Locate the cell with the specified text and output its [x, y] center coordinate. 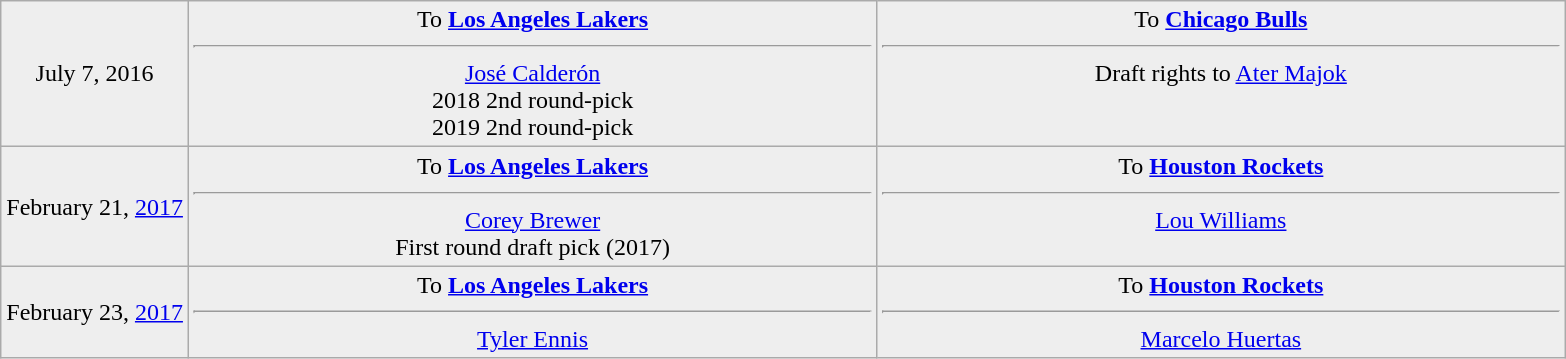
February 23, 2017 [95, 312]
To Los Angeles LakersCorey BrewerFirst round draft pick (2017) [532, 206]
July 7, 2016 [95, 74]
To Los Angeles LakersTyler Ennis [532, 312]
To Chicago BullsDraft rights to Ater Majok [1221, 74]
To Houston RocketsLou Williams [1221, 206]
To Houston RocketsMarcelo Huertas [1221, 312]
February 21, 2017 [95, 206]
To Los Angeles LakersJosé Calderón2018 2nd round-pick2019 2nd round-pick [532, 74]
